Extract the [X, Y] coordinate from the center of the cell holding the provided text.  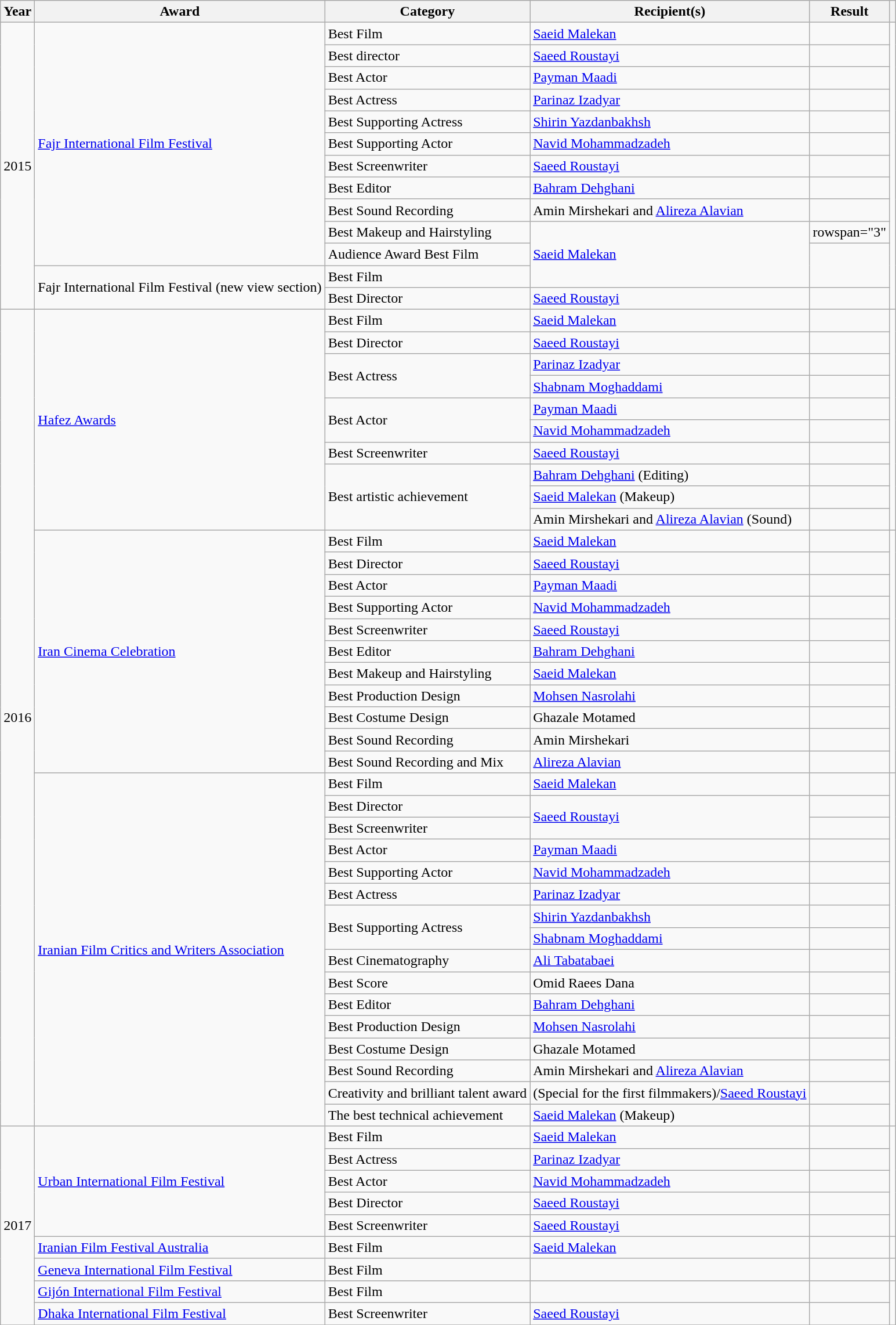
Year [17, 12]
Iranian Film Festival Australia [180, 1247]
Gijón International Film Festival [180, 1291]
Amin Mirshekari [670, 740]
2015 [17, 166]
Amin Mirshekari and Alireza Alavian (Sound) [670, 519]
Geneva International Film Festival [180, 1269]
2016 [17, 718]
Result [850, 12]
Alireza Alavian [670, 762]
Iranian Film Critics and Writers Association [180, 950]
Dhaka International Film Festival [180, 1313]
Fajr International Film Festival (new view section) [180, 288]
Best director [427, 56]
2017 [17, 1226]
Best Cinematography [427, 960]
(Special for the first filmmakers)/Saeed Roustayi [670, 1093]
Audience Award Best Film [427, 254]
Omid Raees Dana [670, 983]
Ali Tabatabaei [670, 960]
Fajr International Film Festival [180, 144]
Bahram Dehghani (Editing) [670, 475]
Best Score [427, 983]
rowspan="3" [850, 232]
Best artistic achievement [427, 497]
Creativity and brilliant talent award [427, 1093]
Hafez Awards [180, 420]
Iran Cinema Celebration [180, 652]
The best technical achievement [427, 1115]
Award [180, 12]
Recipient(s) [670, 12]
Urban International Film Festival [180, 1181]
Category [427, 12]
Best Sound Recording and Mix [427, 762]
